Return the [x, y] coordinate for the center point of the cell that contains the specified text.  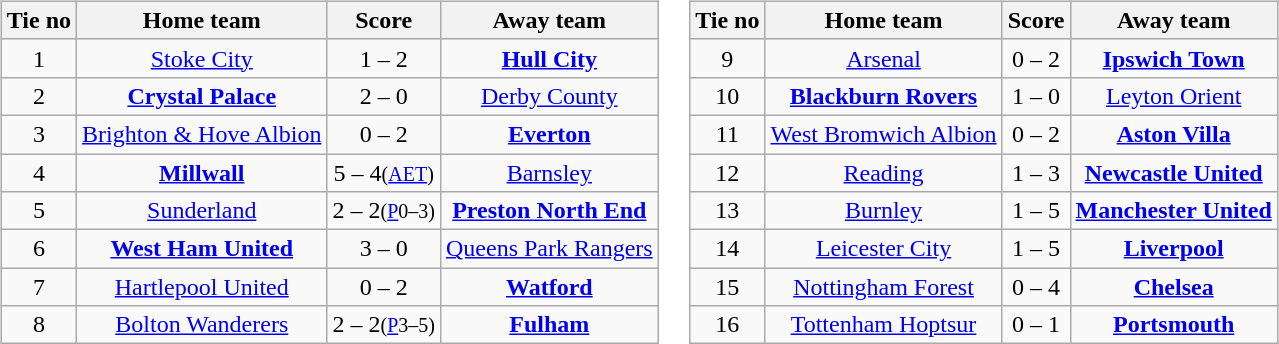
Queens Park Rangers [549, 249]
2 [38, 96]
2 – 0 [384, 96]
Millwall [202, 173]
1 – 3 [1036, 173]
3 [38, 134]
5 [38, 211]
Derby County [549, 96]
Burnley [884, 211]
Tottenham Hoptsur [884, 325]
Leyton Orient [1174, 96]
3 – 0 [384, 249]
13 [728, 211]
15 [728, 287]
Stoke City [202, 58]
12 [728, 173]
9 [728, 58]
Crystal Palace [202, 96]
Reading [884, 173]
Newcastle United [1174, 173]
0 – 1 [1036, 325]
2 – 2(P3–5) [384, 325]
2 – 2(P0–3) [384, 211]
14 [728, 249]
Brighton & Hove Albion [202, 134]
Portsmouth [1174, 325]
4 [38, 173]
Nottingham Forest [884, 287]
Watford [549, 287]
5 – 4(AET) [384, 173]
Chelsea [1174, 287]
Hartlepool United [202, 287]
West Bromwich Albion [884, 134]
Sunderland [202, 211]
11 [728, 134]
1 [38, 58]
16 [728, 325]
Ipswich Town [1174, 58]
Leicester City [884, 249]
Liverpool [1174, 249]
7 [38, 287]
West Ham United [202, 249]
Arsenal [884, 58]
Bolton Wanderers [202, 325]
Manchester United [1174, 211]
Everton [549, 134]
Fulham [549, 325]
1 – 0 [1036, 96]
Barnsley [549, 173]
Preston North End [549, 211]
Hull City [549, 58]
1 – 2 [384, 58]
8 [38, 325]
Blackburn Rovers [884, 96]
Aston Villa [1174, 134]
10 [728, 96]
0 – 4 [1036, 287]
6 [38, 249]
